Return the [x, y] coordinate for the center point of the cell that contains the specified text.  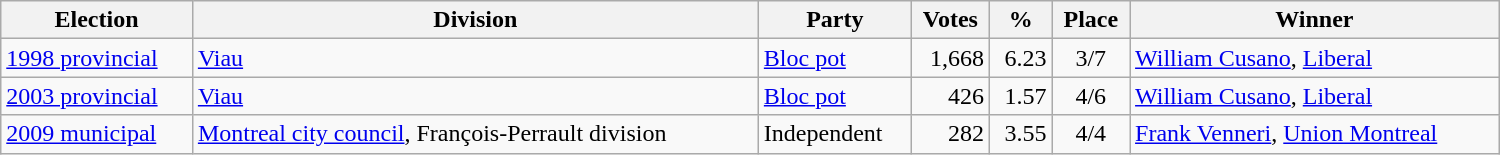
Place [1091, 20]
% [1020, 20]
Election [97, 20]
Frank Venneri, Union Montreal [1315, 134]
2009 municipal [97, 134]
Montreal city council, François-Perrault division [475, 134]
Division [475, 20]
Winner [1315, 20]
4/6 [1091, 96]
3.55 [1020, 134]
Party [834, 20]
4/4 [1091, 134]
1,668 [950, 58]
6.23 [1020, 58]
282 [950, 134]
Votes [950, 20]
1998 provincial [97, 58]
Independent [834, 134]
3/7 [1091, 58]
1.57 [1020, 96]
426 [950, 96]
2003 provincial [97, 96]
